For the text-containing cell, return its midpoint in [X, Y] coordinate format. 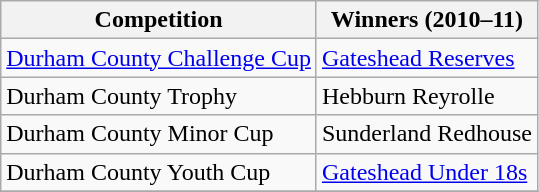
Durham County Trophy [159, 96]
Sunderland Redhouse [426, 134]
Hebburn Reyrolle [426, 96]
Gateshead Under 18s [426, 172]
Durham County Challenge Cup [159, 58]
Winners (2010–11) [426, 20]
Gateshead Reserves [426, 58]
Durham County Minor Cup [159, 134]
Durham County Youth Cup [159, 172]
Competition [159, 20]
